Provide the [X, Y] coordinate of the cell's center where the given text is located.  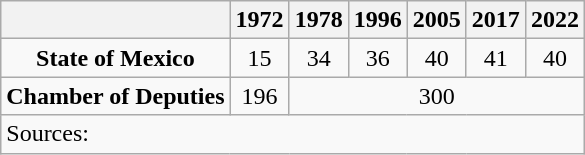
Sources: [293, 134]
15 [260, 58]
2022 [554, 20]
196 [260, 96]
State of Mexico [116, 58]
300 [436, 96]
1972 [260, 20]
34 [318, 58]
41 [496, 58]
2005 [436, 20]
1996 [378, 20]
2017 [496, 20]
Chamber of Deputies [116, 96]
36 [378, 58]
1978 [318, 20]
